Output the [X, Y] coordinate of the center of the cell containing the given text.  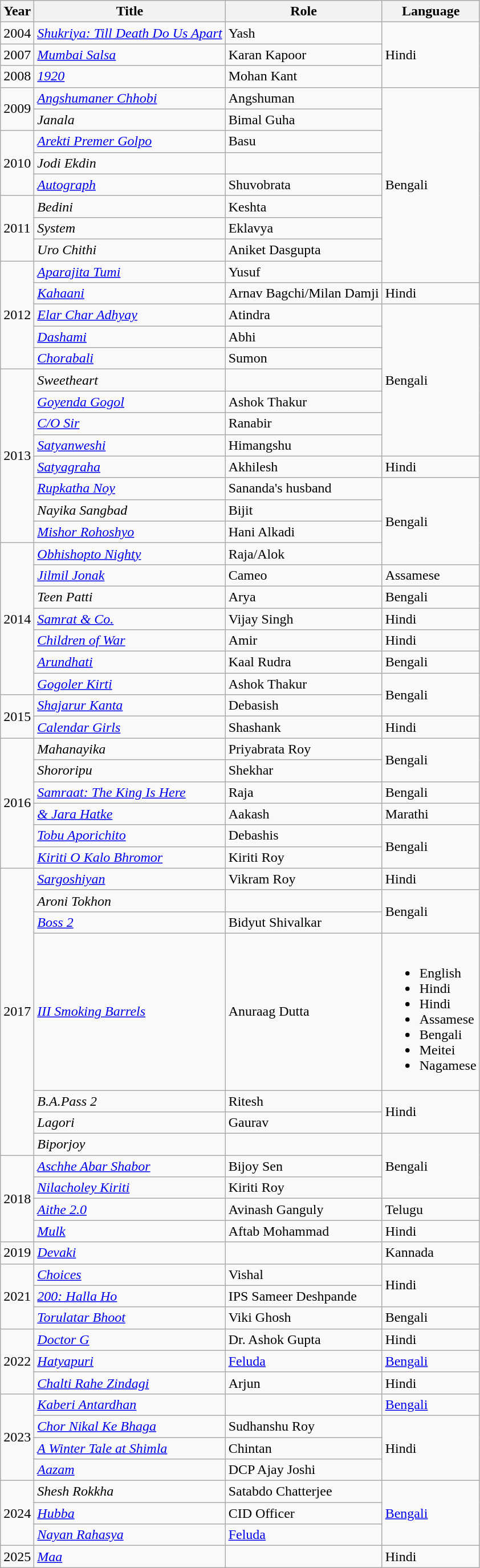
Sudhanshu Roy [303, 1426]
Mumbai Salsa [130, 55]
2009 [17, 109]
Debasish [303, 706]
Aakash [303, 814]
Aftab Mohammad [303, 1231]
Bijit [303, 510]
Sweetheart [130, 380]
Nilacholey Kiriti [130, 1188]
Marathi [431, 814]
Vishal [303, 1274]
Telugu [431, 1209]
Language [431, 11]
Boss 2 [130, 922]
Vijay Singh [303, 618]
2008 [17, 76]
Raja/Alok [303, 553]
Mohan Kant [303, 76]
Doctor G [130, 1339]
Avinash Ganguly [303, 1209]
2016 [17, 803]
2012 [17, 315]
Choices [130, 1274]
Assamese [431, 575]
Elar Char Adhyay [130, 315]
2019 [17, 1253]
& Jara Hatke [130, 814]
2021 [17, 1296]
Abhi [303, 337]
Aroni Tokhon [130, 901]
Kahaani [130, 294]
Sumon [303, 359]
Nayika Sangbad [130, 510]
Keshta [303, 206]
Devaki [130, 1253]
Priyabrata Roy [303, 749]
Shajarur Kanta [130, 706]
Gaurav [303, 1123]
Shukriya: Till Death Do Us Apart [130, 33]
Gogoler Kirti [130, 684]
Eklavya [303, 228]
Viki Ghosh [303, 1318]
A Winter Tale at Shimla [130, 1448]
Bidyut Shivalkar [303, 922]
III Smoking Barrels [130, 1011]
C/O Sir [130, 423]
Mahanayika [130, 749]
System [130, 228]
Year [17, 11]
2004 [17, 33]
2010 [17, 163]
Chintan [303, 1448]
Bimal Guha [303, 120]
Aschhe Abar Shabor [130, 1166]
Shororipu [130, 771]
2013 [17, 456]
Dashami [130, 337]
Autograph [130, 185]
Calendar Girls [130, 727]
Hani Alkadi [303, 532]
Shekhar [303, 771]
Shuvobrata [303, 185]
Ritesh [303, 1101]
Dr. Ashok Gupta [303, 1339]
Karan Kapoor [303, 55]
Jodi Ekdin [130, 163]
B.A.Pass 2 [130, 1101]
Maa [130, 1557]
Samrat & Co. [130, 618]
Arnav Bagchi/Milan Damji [303, 294]
Kaal Rudra [303, 662]
DCP Ajay Joshi [303, 1470]
Rupkatha Noy [130, 488]
Yash [303, 33]
2011 [17, 228]
Bedini [130, 206]
CID Officer [303, 1513]
Aithe 2.0 [130, 1209]
Angshumaner Chhobi [130, 98]
Nayan Rahasya [130, 1535]
Torulatar Bhoot [130, 1318]
Vikram Roy [303, 879]
Kannada [431, 1253]
Hubba [130, 1513]
Arundhati [130, 662]
Goyenda Gogol [130, 402]
Yusuf [303, 272]
Bijoy Sen [303, 1166]
Arekti Premer Golpo [130, 141]
Janala [130, 120]
2025 [17, 1557]
Atindra [303, 315]
Mulk [130, 1231]
Title [130, 11]
Biporjoy [130, 1145]
Aparajita Tumi [130, 272]
Satabdo Chatterjee [303, 1492]
Angshuman [303, 98]
200: Halla Ho [130, 1296]
Amir [303, 641]
2017 [17, 1011]
Cameo [303, 575]
Ranabir [303, 423]
Mishor Rohoshyo [130, 532]
Chorabali [130, 359]
Akhilesh [303, 467]
Himangshu [303, 445]
Satyagraha [130, 467]
Raja [303, 792]
2022 [17, 1361]
Shashank [303, 727]
Anuraag Dutta [303, 1011]
Obhishopto Nighty [130, 553]
2023 [17, 1437]
Children of War [130, 641]
Aniket Dasgupta [303, 250]
Role [303, 11]
2007 [17, 55]
Lagori [130, 1123]
Arya [303, 597]
2014 [17, 618]
Basu [303, 141]
Chor Nikal Ke Bhaga [130, 1426]
Kiriti O Kalo Bhromor [130, 857]
IPS Sameer Deshpande [303, 1296]
Hatyapuri [130, 1361]
2024 [17, 1513]
Aazam [130, 1470]
1920 [130, 76]
Uro Chithi [130, 250]
EnglishHindiHindiAssameseBengaliMeiteiNagamese [431, 1011]
2018 [17, 1199]
2015 [17, 716]
Sananda's husband [303, 488]
Chalti Rahe Zindagi [130, 1383]
Shesh Rokkha [130, 1492]
Satyanweshi [130, 445]
Jilmil Jonak [130, 575]
Debashis [303, 836]
Tobu Aporichito [130, 836]
Arjun [303, 1383]
Sargoshiyan [130, 879]
Samraat: The King Is Here [130, 792]
Kaberi Antardhan [130, 1404]
Teen Patti [130, 597]
